Detect which cell encompasses the target text, then output its [X, Y] center coordinate. 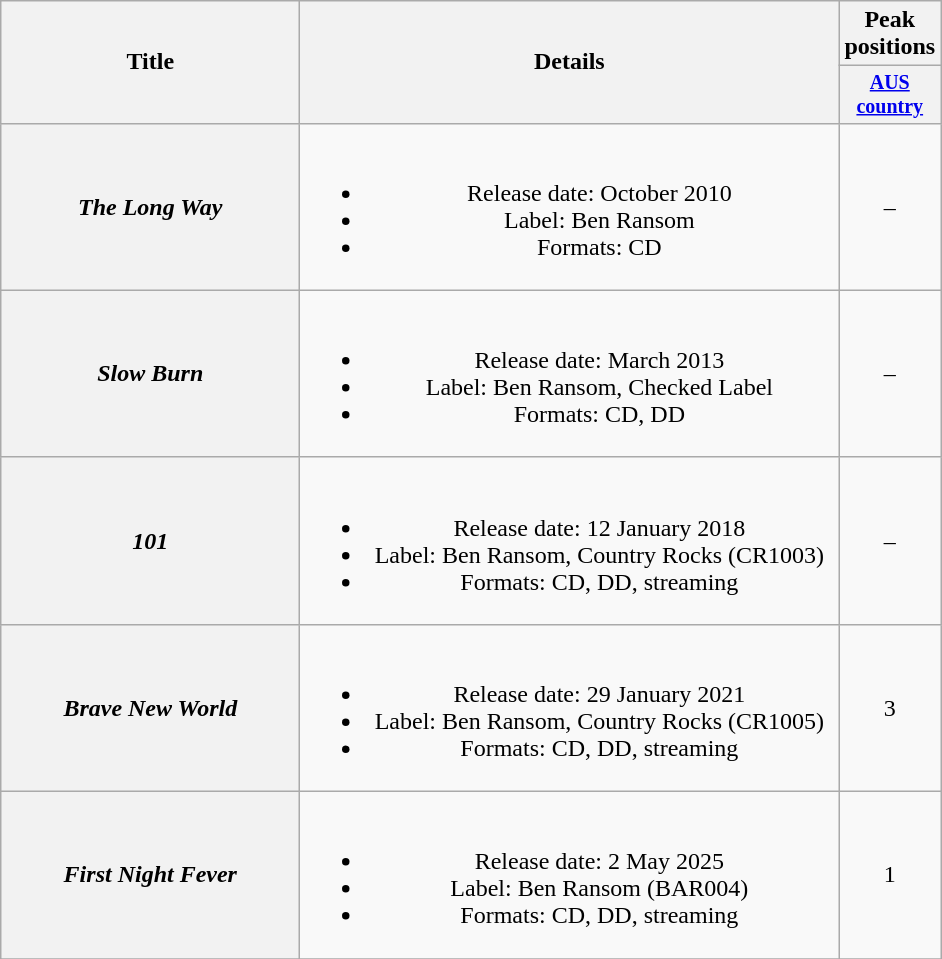
Release date: October 2010Label: Ben RansomFormats: CD [570, 206]
Release date: 2 May 2025Label: Ben Ransom (BAR004)Formats: CD, DD, streaming [570, 876]
Title [150, 62]
Release date: 29 January 2021Label: Ben Ransom, Country Rocks (CR1005)Formats: CD, DD, streaming [570, 708]
First Night Fever [150, 876]
3 [890, 708]
101 [150, 540]
Details [570, 62]
AUScountry [890, 94]
The Long Way [150, 206]
Release date: March 2013Label: Ben Ransom, Checked LabelFormats: CD, DD [570, 374]
Peak positions [890, 34]
1 [890, 876]
Brave New World [150, 708]
Release date: 12 January 2018Label: Ben Ransom, Country Rocks (CR1003)Formats: CD, DD, streaming [570, 540]
Slow Burn [150, 374]
